Determine the (x, y) coordinate at the center of the cell enclosing the given text.  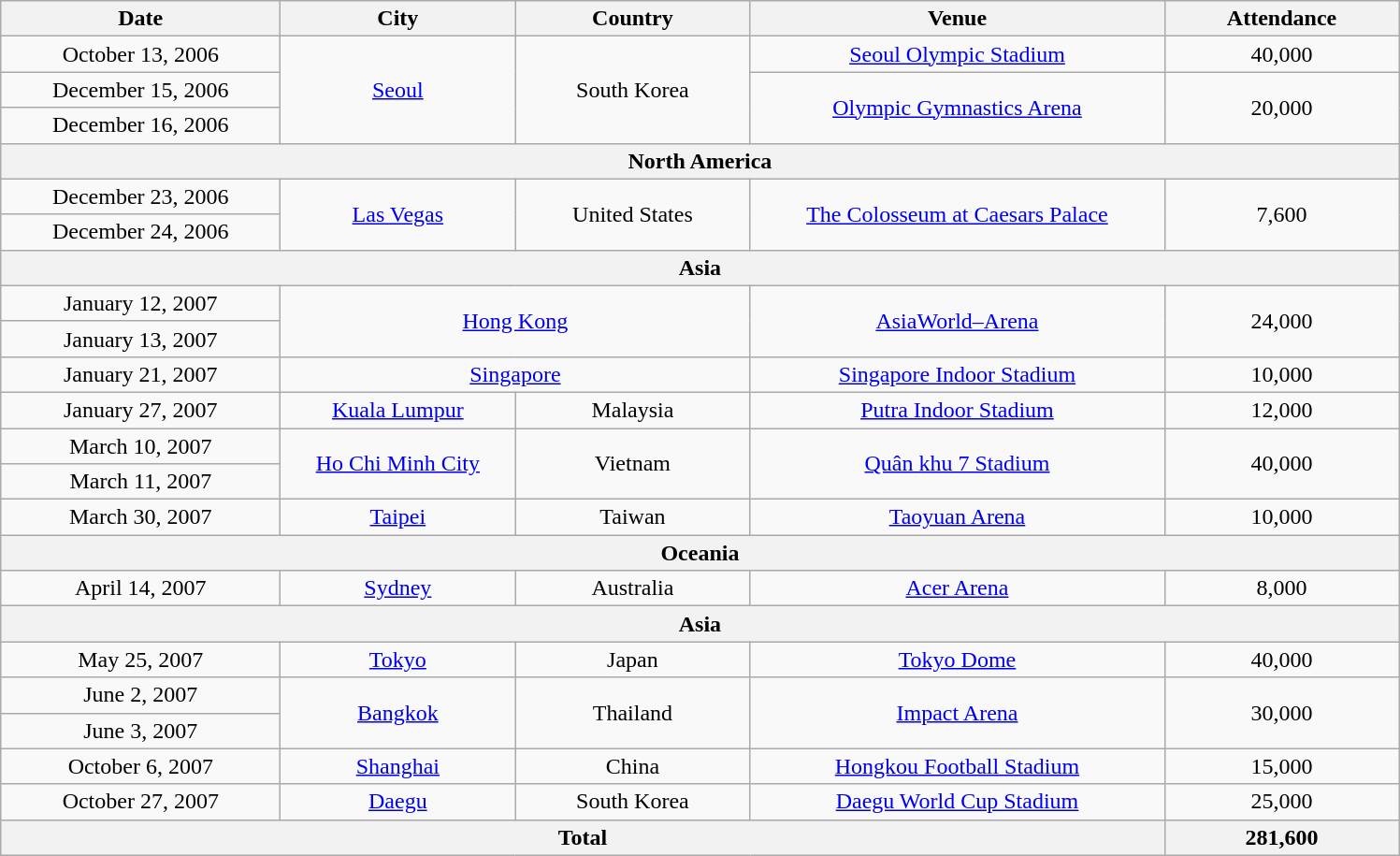
Quân khu 7 Stadium (958, 464)
Hongkou Football Stadium (958, 766)
January 21, 2007 (140, 374)
Bangkok (398, 713)
20,000 (1281, 108)
8,000 (1281, 588)
North America (700, 161)
Singapore Indoor Stadium (958, 374)
Taipei (398, 517)
Sydney (398, 588)
Las Vegas (398, 214)
Venue (958, 19)
January 27, 2007 (140, 410)
Daegu (398, 802)
Seoul (398, 90)
January 12, 2007 (140, 303)
Kuala Lumpur (398, 410)
Acer Arena (958, 588)
January 13, 2007 (140, 339)
Taoyuan Arena (958, 517)
December 16, 2006 (140, 125)
Seoul Olympic Stadium (958, 54)
25,000 (1281, 802)
March 10, 2007 (140, 446)
December 15, 2006 (140, 90)
December 23, 2006 (140, 196)
15,000 (1281, 766)
October 27, 2007 (140, 802)
Impact Arena (958, 713)
December 24, 2006 (140, 232)
12,000 (1281, 410)
Australia (632, 588)
Hong Kong (515, 321)
Tokyo (398, 660)
Shanghai (398, 766)
April 14, 2007 (140, 588)
Oceania (700, 553)
Country (632, 19)
30,000 (1281, 713)
City (398, 19)
Singapore (515, 374)
May 25, 2007 (140, 660)
Thailand (632, 713)
Vietnam (632, 464)
Japan (632, 660)
Olympic Gymnastics Arena (958, 108)
United States (632, 214)
Ho Chi Minh City (398, 464)
7,600 (1281, 214)
Date (140, 19)
24,000 (1281, 321)
March 30, 2007 (140, 517)
AsiaWorld–Arena (958, 321)
March 11, 2007 (140, 482)
281,600 (1281, 837)
China (632, 766)
Daegu World Cup Stadium (958, 802)
Tokyo Dome (958, 660)
Attendance (1281, 19)
Total (583, 837)
Taiwan (632, 517)
The Colosseum at Caesars Palace (958, 214)
October 13, 2006 (140, 54)
Putra Indoor Stadium (958, 410)
Malaysia (632, 410)
June 3, 2007 (140, 731)
June 2, 2007 (140, 695)
October 6, 2007 (140, 766)
